Scan for the cell matching the given text and deliver its [X, Y] coordinate at center. 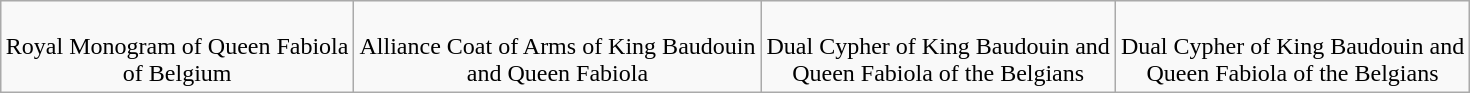
Alliance Coat of Arms of King Baudouinand Queen Fabiola [558, 47]
Royal Monogram of Queen Fabiolaof Belgium [177, 47]
